Find where the given text appears and provide that cell's center as (x, y) coordinate. 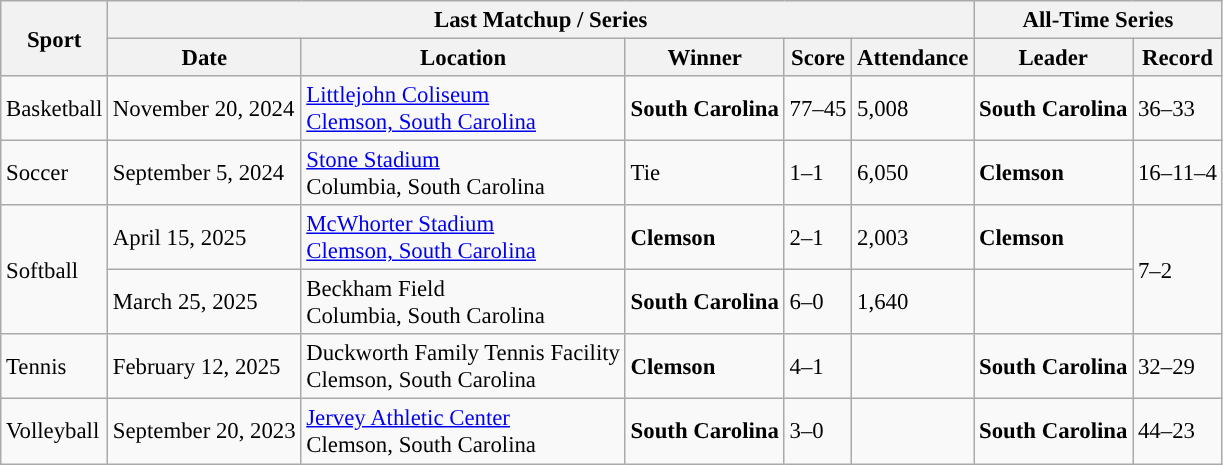
November 20, 2024 (204, 108)
6,050 (913, 174)
Softball (54, 270)
April 15, 2025 (204, 238)
Last Matchup / Series (541, 20)
March 25, 2025 (204, 302)
Volleyball (54, 432)
Record (1178, 58)
McWhorter StadiumClemson, South Carolina (463, 238)
Tie (704, 174)
September 20, 2023 (204, 432)
Score (818, 58)
February 12, 2025 (204, 366)
Jervey Athletic CenterClemson, South Carolina (463, 432)
Winner (704, 58)
16–11–4 (1178, 174)
36–33 (1178, 108)
32–29 (1178, 366)
Beckham FieldColumbia, South Carolina (463, 302)
Sport (54, 38)
77–45 (818, 108)
September 5, 2024 (204, 174)
3–0 (818, 432)
Stone StadiumColumbia, South Carolina (463, 174)
7–2 (1178, 270)
Attendance (913, 58)
Tennis (54, 366)
All-Time Series (1098, 20)
2–1 (818, 238)
Duckworth Family Tennis FacilityClemson, South Carolina (463, 366)
5,008 (913, 108)
Littlejohn ColiseumClemson, South Carolina (463, 108)
1–1 (818, 174)
Location (463, 58)
4–1 (818, 366)
2,003 (913, 238)
Soccer (54, 174)
Leader (1054, 58)
44–23 (1178, 432)
Basketball (54, 108)
6–0 (818, 302)
Date (204, 58)
1,640 (913, 302)
